Find where the given text appears and provide that cell's center as (X, Y) coordinate. 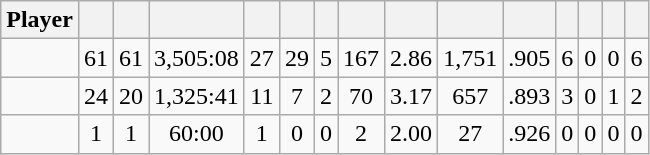
.926 (530, 134)
657 (470, 96)
Player (40, 20)
.893 (530, 96)
2.00 (412, 134)
3.17 (412, 96)
1,751 (470, 58)
.905 (530, 58)
2.86 (412, 58)
3 (568, 96)
3,505:08 (197, 58)
60:00 (197, 134)
1,325:41 (197, 96)
7 (296, 96)
70 (362, 96)
11 (262, 96)
20 (132, 96)
29 (296, 58)
167 (362, 58)
24 (96, 96)
5 (326, 58)
